Identify which cell holds the provided text, then report its (X, Y) central coordinate. 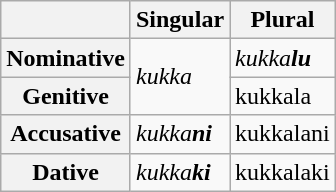
Accusative (66, 134)
kukka (180, 77)
Singular (180, 20)
kukkani (180, 134)
kukkalu (283, 58)
Dative (66, 172)
kukkala (283, 96)
kukkalani (283, 134)
Nominative (66, 58)
Plural (283, 20)
kukkaki (180, 172)
Genitive (66, 96)
kukkalaki (283, 172)
